Search for the cell housing the specified text and yield its (X, Y) center coordinate. 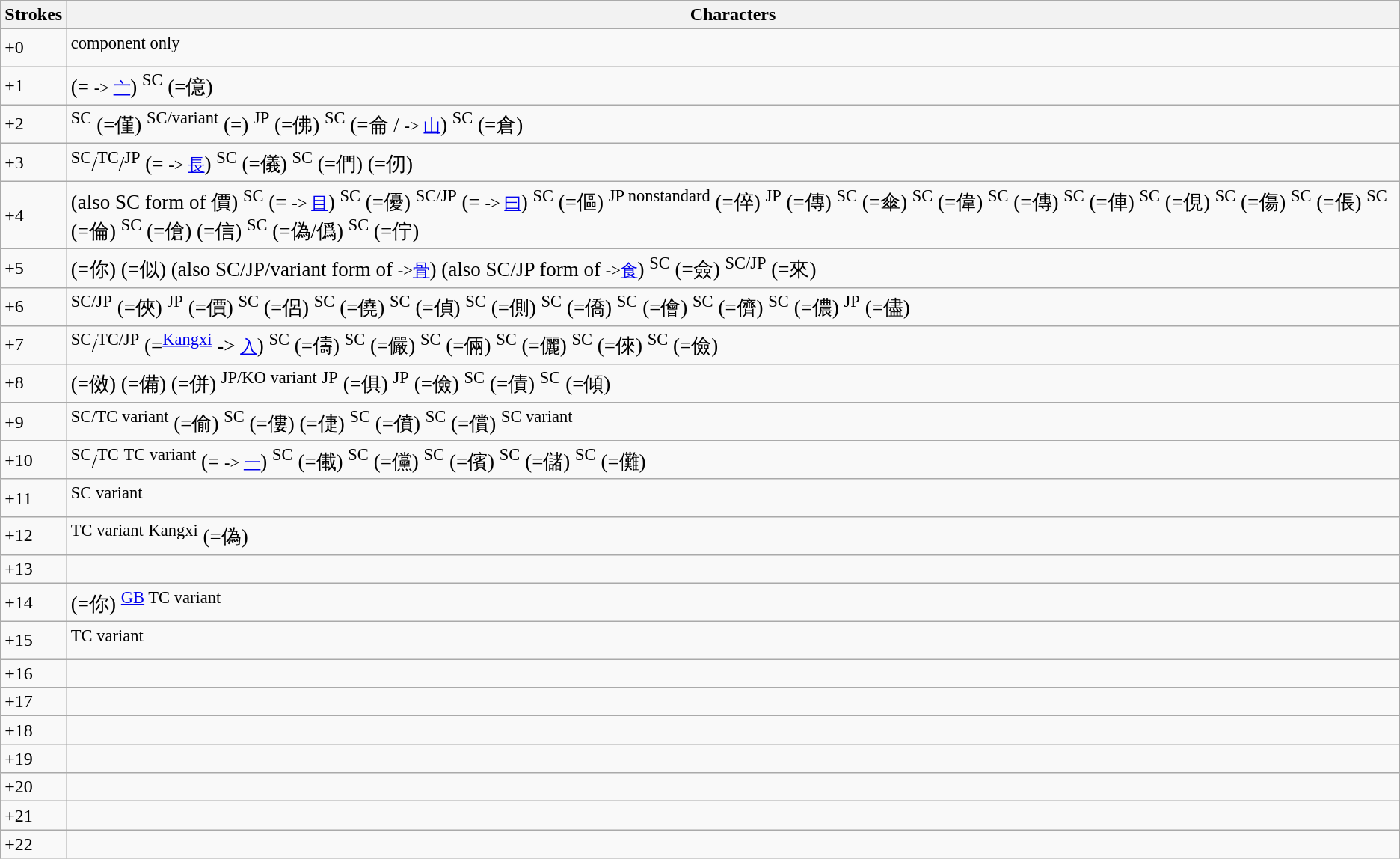
component only (733, 48)
+2 (34, 124)
+12 (34, 536)
+7 (34, 344)
Strokes (34, 15)
(=你) GB TC variant (733, 603)
+21 (34, 816)
+5 (34, 268)
SC (=僅) SC/variant (=) JP (=佛) SC (=侖 / -> 山) SC (=倉) (733, 124)
(=傚) (=備) (=併) JP/KO variant JP (=俱) JP (=儉) SC (=債) SC (=傾) (733, 383)
+13 (34, 569)
+3 (34, 162)
+17 (34, 702)
SC/JP (=俠) JP (=價) SC (=侶) SC (=僥) SC (=偵) SC (=側) SC (=僑) SC (=儈) SC (=儕) SC (=儂) JP (=儘) (733, 307)
+6 (34, 307)
SC/TC/JP (=Kangxi -> 入) SC (=儔) SC (=儼) SC (=倆) SC (=儷) SC (=倈) SC (=儉) (733, 344)
+4 (34, 215)
+1 (34, 85)
+11 (34, 498)
TC variant (733, 641)
+19 (34, 759)
+16 (34, 673)
+0 (34, 48)
+10 (34, 459)
SC/TC TC variant (= -> 一) SC (=儎) SC (=儻) SC (=儐) SC (=儲) SC (=儺) (733, 459)
SC variant (733, 498)
+20 (34, 787)
(= -> 亠) SC (=億) (733, 85)
+15 (34, 641)
+22 (34, 844)
Characters (733, 15)
+14 (34, 603)
+8 (34, 383)
SC/TC variant (=偷) SC (=僂) (=倢) SC (=僨) SC (=償) SC variant (733, 422)
+18 (34, 730)
(=你) (=似) (also SC/JP/variant form of ->骨) (also SC/JP form of ->食) SC (=僉) SC/JP (=來) (733, 268)
+9 (34, 422)
SC/TC/JP (= -> 長) SC (=儀) SC (=們) (=仞) (733, 162)
TC variant Kangxi (=偽) (733, 536)
